Find where the given text appears and provide that cell's center as (x, y) coordinate. 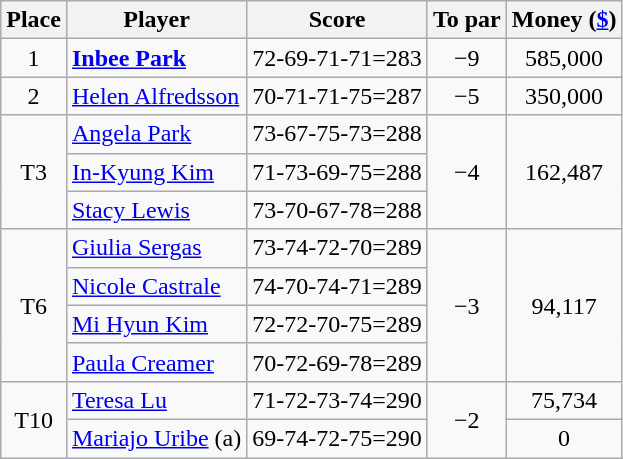
Score (338, 20)
73-74-72-70=289 (338, 248)
75,734 (564, 400)
Teresa Lu (156, 400)
Nicole Castrale (156, 286)
−3 (466, 305)
T6 (34, 305)
94,117 (564, 305)
1 (34, 58)
72-69-71-71=283 (338, 58)
71-72-73-74=290 (338, 400)
72-72-70-75=289 (338, 324)
Helen Alfredsson (156, 96)
Place (34, 20)
−5 (466, 96)
70-72-69-78=289 (338, 362)
Money ($) (564, 20)
162,487 (564, 172)
Player (156, 20)
In-Kyung Kim (156, 172)
2 (34, 96)
Mariajo Uribe (a) (156, 438)
73-67-75-73=288 (338, 134)
585,000 (564, 58)
71-73-69-75=288 (338, 172)
Giulia Sergas (156, 248)
T10 (34, 419)
To par (466, 20)
350,000 (564, 96)
−9 (466, 58)
70-71-71-75=287 (338, 96)
−4 (466, 172)
Mi Hyun Kim (156, 324)
Inbee Park (156, 58)
73-70-67-78=288 (338, 210)
Paula Creamer (156, 362)
0 (564, 438)
T3 (34, 172)
69-74-72-75=290 (338, 438)
Angela Park (156, 134)
74-70-74-71=289 (338, 286)
−2 (466, 419)
Stacy Lewis (156, 210)
